Locate the cell with the specified text and output its [X, Y] center coordinate. 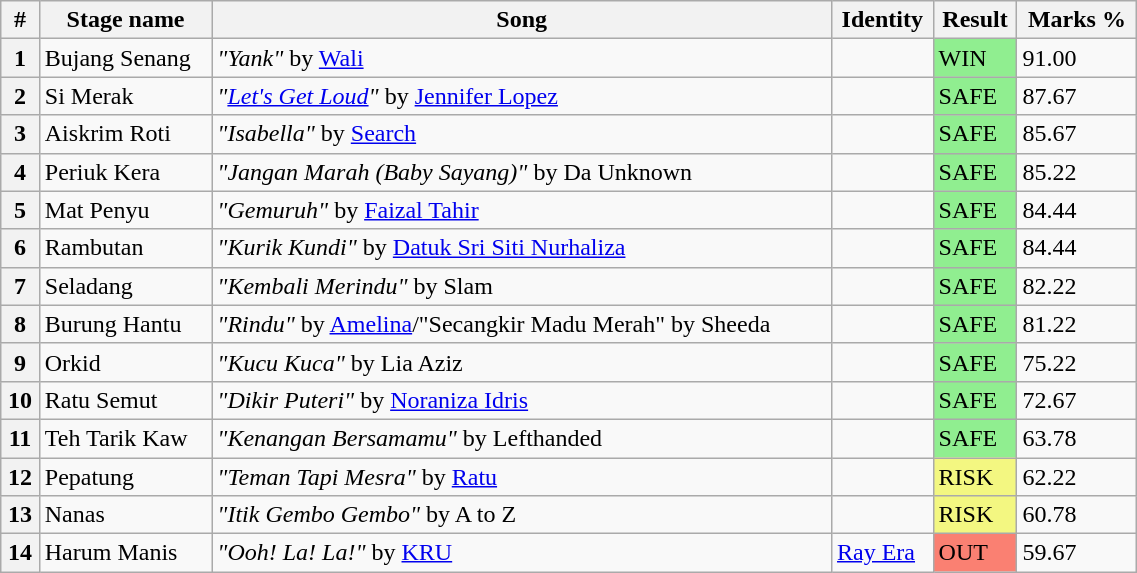
14 [20, 553]
7 [20, 286]
Harum Manis [126, 553]
87.67 [1077, 96]
Result [975, 20]
Nanas [126, 515]
Mat Penyu [126, 210]
"Kenangan Bersamamu" by Lefthanded [522, 438]
"Gemuruh" by Faizal Tahir [522, 210]
# [20, 20]
WIN [975, 58]
2 [20, 96]
59.67 [1077, 553]
6 [20, 248]
"Kembali Merindu" by Slam [522, 286]
Marks % [1077, 20]
72.67 [1077, 400]
5 [20, 210]
"Dikir Puteri" by Noraniza Idris [522, 400]
OUT [975, 553]
Periuk Kera [126, 172]
"Jangan Marah (Baby Sayang)" by Da Unknown [522, 172]
1 [20, 58]
"Kucu Kuca" by Lia Aziz [522, 362]
4 [20, 172]
63.78 [1077, 438]
10 [20, 400]
13 [20, 515]
Ratu Semut [126, 400]
"Rindu" by Amelina/"Secangkir Madu Merah" by Sheeda [522, 324]
62.22 [1077, 477]
Song [522, 20]
Burung Hantu [126, 324]
"Kurik Kundi" by Datuk Sri Siti Nurhaliza [522, 248]
Bujang Senang [126, 58]
11 [20, 438]
81.22 [1077, 324]
"Isabella" by Search [522, 134]
"Yank" by Wali [522, 58]
85.67 [1077, 134]
91.00 [1077, 58]
82.22 [1077, 286]
9 [20, 362]
Pepatung [126, 477]
60.78 [1077, 515]
8 [20, 324]
"Teman Tapi Mesra" by Ratu [522, 477]
Ray Era [883, 553]
"Itik Gembo Gembo" by A to Z [522, 515]
"Let's Get Loud" by Jennifer Lopez [522, 96]
3 [20, 134]
12 [20, 477]
Teh Tarik Kaw [126, 438]
85.22 [1077, 172]
Seladang [126, 286]
Orkid [126, 362]
75.22 [1077, 362]
Si Merak [126, 96]
"Ooh! La! La!" by KRU [522, 553]
Aiskrim Roti [126, 134]
Rambutan [126, 248]
Identity [883, 20]
Stage name [126, 20]
